Search for the cell housing the specified text and yield its [x, y] center coordinate. 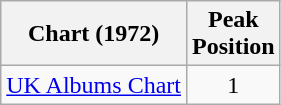
1 [233, 85]
Chart (1972) [94, 34]
PeakPosition [233, 34]
UK Albums Chart [94, 85]
